Return the [x, y] coordinate for the center point of the cell that contains the specified text.  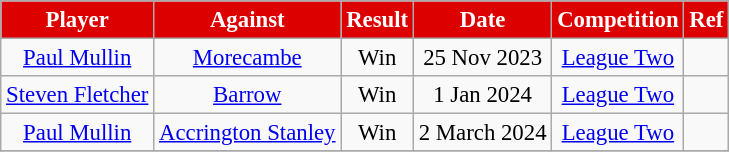
Morecambe [248, 58]
Date [482, 20]
Ref [706, 20]
Steven Fletcher [78, 95]
Barrow [248, 95]
25 Nov 2023 [482, 58]
Against [248, 20]
1 Jan 2024 [482, 95]
2 March 2024 [482, 133]
Accrington Stanley [248, 133]
Result [378, 20]
Competition [618, 20]
Player [78, 20]
